From the cell containing the given text, extract its center point as [X, Y] coordinate. 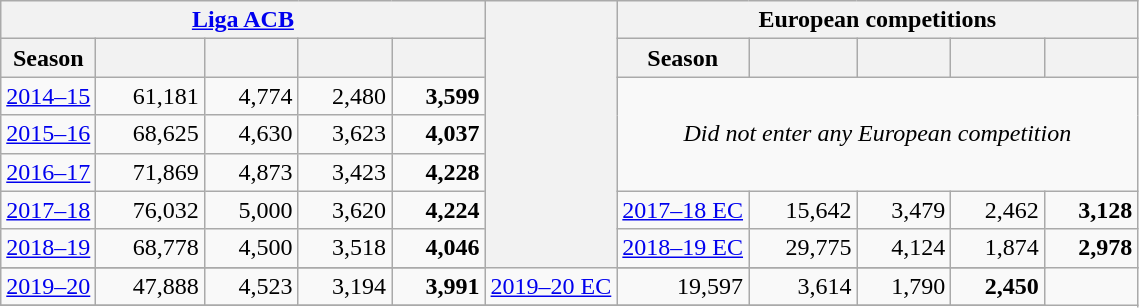
29,775 [804, 248]
61,181 [150, 96]
4,873 [251, 172]
2,462 [998, 210]
71,869 [150, 172]
2014–15 [48, 96]
3,620 [345, 210]
2017–18 [48, 210]
2019–20 [48, 286]
4,046 [439, 248]
2018–19 [48, 248]
2019–20 EC [551, 286]
3,623 [345, 134]
68,778 [150, 248]
3,518 [345, 248]
2,978 [1091, 248]
19,597 [683, 286]
2016–17 [48, 172]
3,991 [439, 286]
2017–18 EC [683, 210]
4,630 [251, 134]
2,480 [345, 96]
5,000 [251, 210]
68,625 [150, 134]
3,423 [345, 172]
4,523 [251, 286]
15,642 [804, 210]
European competitions [878, 20]
4,774 [251, 96]
Liga ACB [243, 20]
2,450 [998, 286]
4,224 [439, 210]
3,194 [345, 286]
4,228 [439, 172]
3,479 [904, 210]
Did not enter any European competition [878, 134]
4,124 [904, 248]
1,874 [998, 248]
3,128 [1091, 210]
3,599 [439, 96]
4,037 [439, 134]
47,888 [150, 286]
3,614 [804, 286]
1,790 [904, 286]
2015–16 [48, 134]
76,032 [150, 210]
2018–19 EC [683, 248]
4,500 [251, 248]
